Locate the cell with the specified text and output its [X, Y] center coordinate. 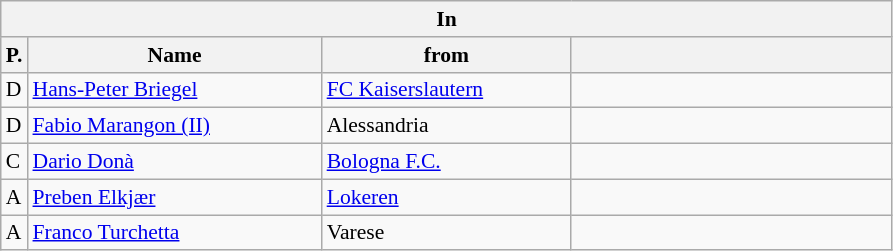
Lokeren [447, 197]
Varese [447, 233]
Franco Turchetta [174, 233]
from [447, 55]
Name [174, 55]
In [446, 19]
Hans-Peter Briegel [174, 90]
Dario Donà [174, 162]
Fabio Marangon (II) [174, 126]
Alessandria [447, 126]
C [14, 162]
Bologna F.C. [447, 162]
Preben Elkjær [174, 197]
P. [14, 55]
FC Kaiserslautern [447, 90]
